Locate the cell with the specified text and output its [x, y] center coordinate. 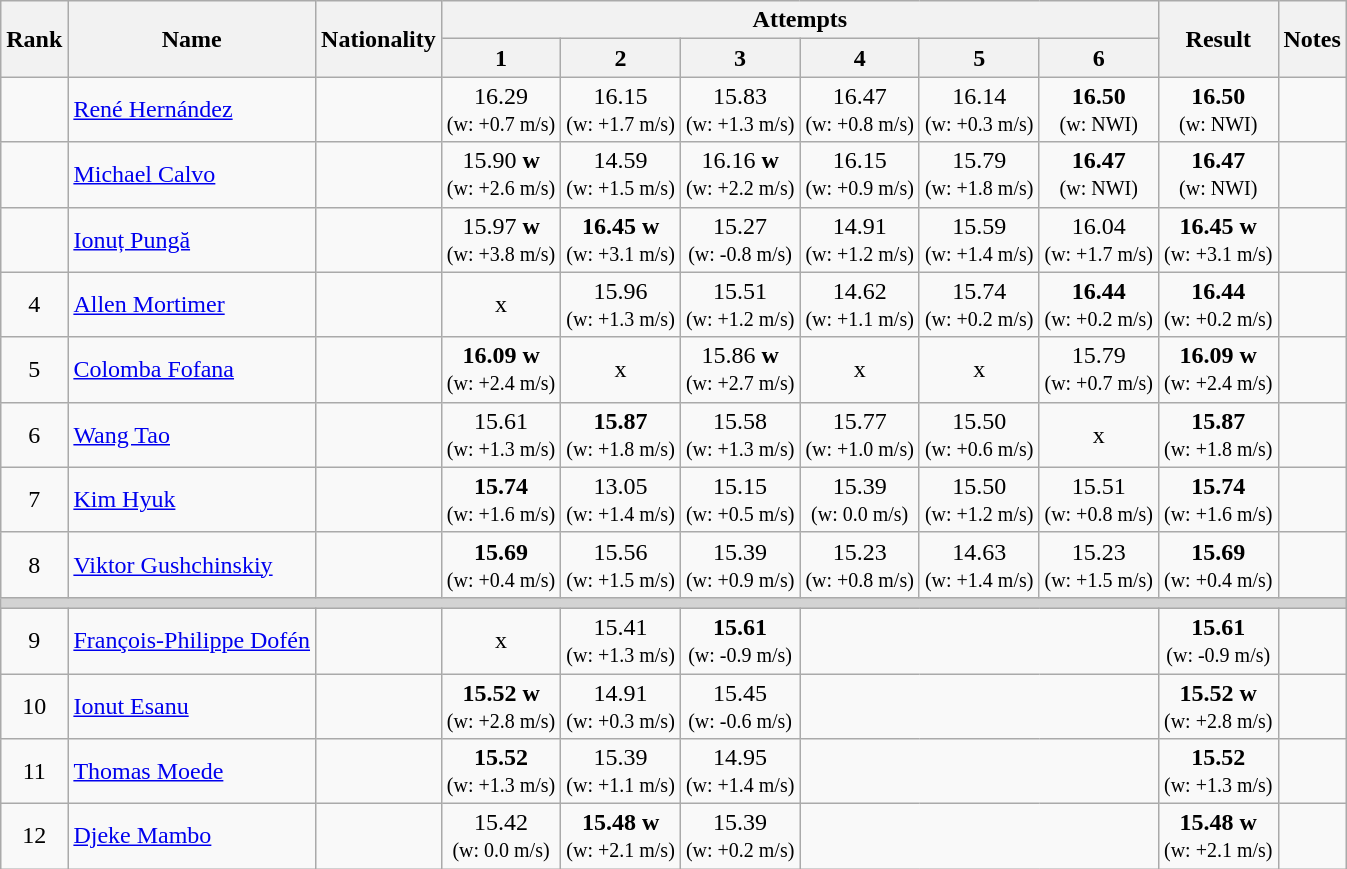
Allen Mortimer [192, 304]
15.77(w: +1.0 m/s) [860, 434]
15.39(w: +1.1 m/s) [621, 772]
Result [1218, 39]
Notes [1312, 39]
9 [34, 640]
Kim Hyuk [192, 500]
12 [34, 836]
15.23(w: +1.5 m/s) [1099, 564]
15.61 (w: -0.9 m/s) [1218, 640]
16.15(w: +1.7 m/s) [621, 110]
15.23(w: +0.8 m/s) [860, 564]
15.41(w: +1.3 m/s) [621, 640]
15.83(w: +1.3 m/s) [740, 110]
15.58(w: +1.3 m/s) [740, 434]
1 [501, 58]
16.50(w: NWI) [1099, 110]
15.52 (w: +1.3 m/s) [1218, 772]
15.90 w (w: +2.6 m/s) [501, 174]
15.42(w: 0.0 m/s) [501, 836]
16.47(w: +0.8 m/s) [860, 110]
15.45(w: -0.6 m/s) [740, 706]
15.56(w: +1.5 m/s) [621, 564]
15.61(w: +1.3 m/s) [501, 434]
Djeke Mambo [192, 836]
François-Philippe Dofén [192, 640]
15.74(w: +0.2 m/s) [979, 304]
15.50(w: +1.2 m/s) [979, 500]
15.69 (w: +0.4 m/s) [1218, 564]
15.51(w: +0.8 m/s) [1099, 500]
15.51(w: +1.2 m/s) [740, 304]
15.87 (w: +1.8 m/s) [1218, 434]
16.04(w: +1.7 m/s) [1099, 240]
15.69(w: +0.4 m/s) [501, 564]
7 [34, 500]
René Hernández [192, 110]
14.62(w: +1.1 m/s) [860, 304]
8 [34, 564]
Name [192, 39]
15.79(w: +1.8 m/s) [979, 174]
Nationality [379, 39]
16.44 (w: +0.2 m/s) [1218, 304]
15.59(w: +1.4 m/s) [979, 240]
15.97 w (w: +3.8 m/s) [501, 240]
15.39(w: +0.2 m/s) [740, 836]
16.14(w: +0.3 m/s) [979, 110]
15.50(w: +0.6 m/s) [979, 434]
14.91(w: +1.2 m/s) [860, 240]
14.63(w: +1.4 m/s) [979, 564]
10 [34, 706]
15.96(w: +1.3 m/s) [621, 304]
Ionut Esanu [192, 706]
15.74 (w: +1.6 m/s) [1218, 500]
Thomas Moede [192, 772]
14.95(w: +1.4 m/s) [740, 772]
16.47 (w: NWI) [1218, 174]
16.16 w (w: +2.2 m/s) [740, 174]
Colomba Fofana [192, 370]
15.27(w: -0.8 m/s) [740, 240]
16.47(w: NWI) [1099, 174]
16.44(w: +0.2 m/s) [1099, 304]
Ionuț Pungă [192, 240]
15.61(w: -0.9 m/s) [740, 640]
14.59(w: +1.5 m/s) [621, 174]
15.87(w: +1.8 m/s) [621, 434]
16.50 (w: NWI) [1218, 110]
14.91(w: +0.3 m/s) [621, 706]
Attempts [800, 20]
16.29(w: +0.7 m/s) [501, 110]
15.86 w (w: +2.7 m/s) [740, 370]
15.79(w: +0.7 m/s) [1099, 370]
2 [621, 58]
11 [34, 772]
Wang Tao [192, 434]
15.39(w: 0.0 m/s) [860, 500]
15.74(w: +1.6 m/s) [501, 500]
15.39(w: +0.9 m/s) [740, 564]
Rank [34, 39]
15.15(w: +0.5 m/s) [740, 500]
3 [740, 58]
16.15(w: +0.9 m/s) [860, 174]
15.52(w: +1.3 m/s) [501, 772]
13.05(w: +1.4 m/s) [621, 500]
Michael Calvo [192, 174]
Viktor Gushchinskiy [192, 564]
